Return [x, y] of the center of cell containing provided text 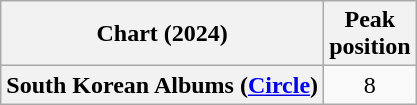
Peakposition [370, 34]
8 [370, 85]
Chart (2024) [162, 34]
South Korean Albums (Circle) [162, 85]
